Provide the (X, Y) coordinate of the cell's center where the given text is located.  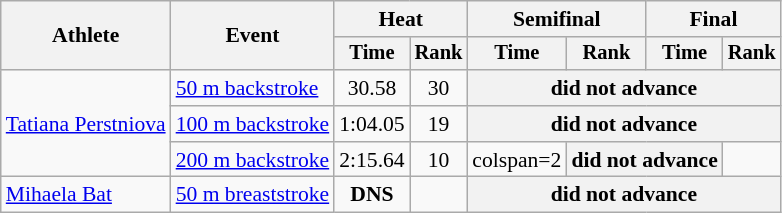
30.58 (372, 88)
19 (439, 124)
100 m backstroke (253, 124)
Athlete (86, 36)
colspan=2 (516, 160)
200 m backstroke (253, 160)
Heat (400, 19)
50 m breaststroke (253, 195)
10 (439, 160)
2:15.64 (372, 160)
Tatiana Perstniova (86, 124)
1:04.05 (372, 124)
Final (713, 19)
30 (439, 88)
Mihaela Bat (86, 195)
50 m backstroke (253, 88)
Event (253, 36)
Semifinal (556, 19)
DNS (372, 195)
